Scan for the cell matching the given text and deliver its (X, Y) coordinate at center. 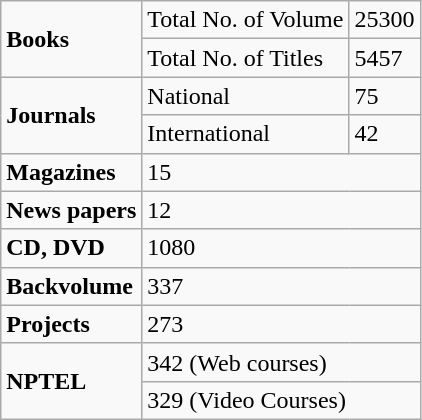
75 (384, 96)
Journals (72, 115)
342 (Web courses) (281, 362)
Total No. of Volume (246, 20)
12 (281, 210)
329 (Video Courses) (281, 400)
News papers (72, 210)
25300 (384, 20)
15 (281, 172)
CD, DVD (72, 248)
1080 (281, 248)
International (246, 134)
5457 (384, 58)
Books (72, 39)
National (246, 96)
Total No. of Titles (246, 58)
337 (281, 286)
Projects (72, 324)
42 (384, 134)
Backvolume (72, 286)
273 (281, 324)
NPTEL (72, 381)
Magazines (72, 172)
